Return [x, y] of the center of cell containing provided text 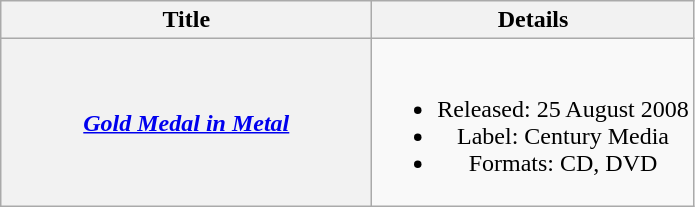
Details [533, 20]
Released: 25 August 2008Label: Century MediaFormats: CD, DVD [533, 122]
Gold Medal in Metal [186, 122]
Title [186, 20]
